Output the [X, Y] coordinate of the center of the cell containing the given text.  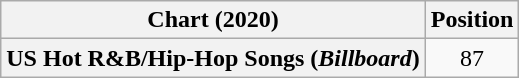
Position [472, 20]
US Hot R&B/Hip-Hop Songs (Billboard) [213, 58]
87 [472, 58]
Chart (2020) [213, 20]
